Locate the cell with the specified text and output its [x, y] center coordinate. 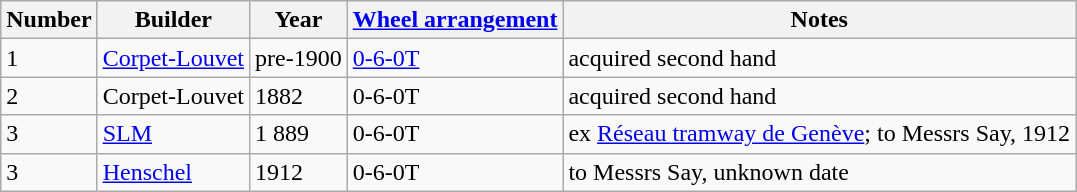
Number [49, 20]
2 [49, 96]
1 889 [299, 134]
ex Réseau tramway de Genève; to Messrs Say, 1912 [820, 134]
Henschel [173, 172]
1912 [299, 172]
Builder [173, 20]
Wheel arrangement [455, 20]
SLM [173, 134]
1 [49, 58]
to Messrs Say, unknown date [820, 172]
1882 [299, 96]
Notes [820, 20]
Year [299, 20]
pre-1900 [299, 58]
